Capture the cell that displays the provided text and extract its [x, y] central coordinate. 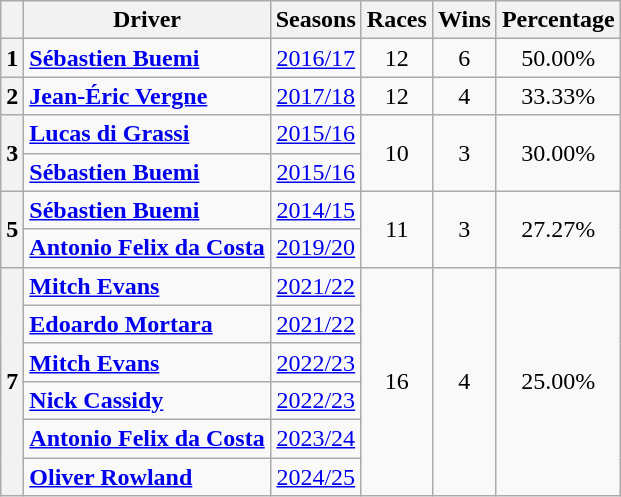
10 [396, 153]
2023/24 [316, 438]
Oliver Rowland [147, 477]
2 [12, 96]
2019/20 [316, 248]
16 [396, 381]
33.33% [558, 96]
Edoardo Mortara [147, 324]
25.00% [558, 381]
2016/17 [316, 58]
Nick Cassidy [147, 400]
50.00% [558, 58]
Wins [464, 20]
30.00% [558, 153]
Driver [147, 20]
2024/25 [316, 477]
2017/18 [316, 96]
Jean-Éric Vergne [147, 96]
Races [396, 20]
11 [396, 229]
5 [12, 229]
27.27% [558, 229]
7 [12, 381]
Seasons [316, 20]
Lucas di Grassi [147, 134]
2014/15 [316, 210]
6 [464, 58]
1 [12, 58]
Percentage [558, 20]
